Return [X, Y] of the center of cell containing provided text 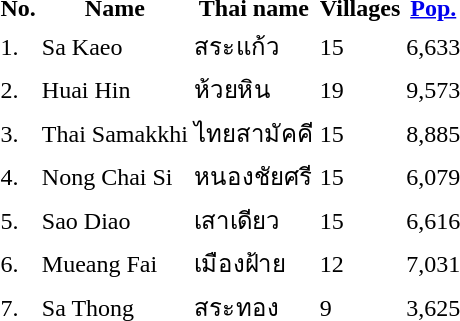
เสาเดียว [254, 220]
Mueang Fai [114, 264]
สระแก้ว [254, 46]
19 [360, 90]
ไทยสามัคคี [254, 133]
Sa Kaeo [114, 46]
Huai Hin [114, 90]
เมืองฝ้าย [254, 264]
Sao Diao [114, 220]
12 [360, 264]
Nong Chai Si [114, 176]
หนองชัยศรี [254, 176]
ห้วยหิน [254, 90]
Thai Samakkhi [114, 133]
